Return [X, Y] of the center of cell containing provided text 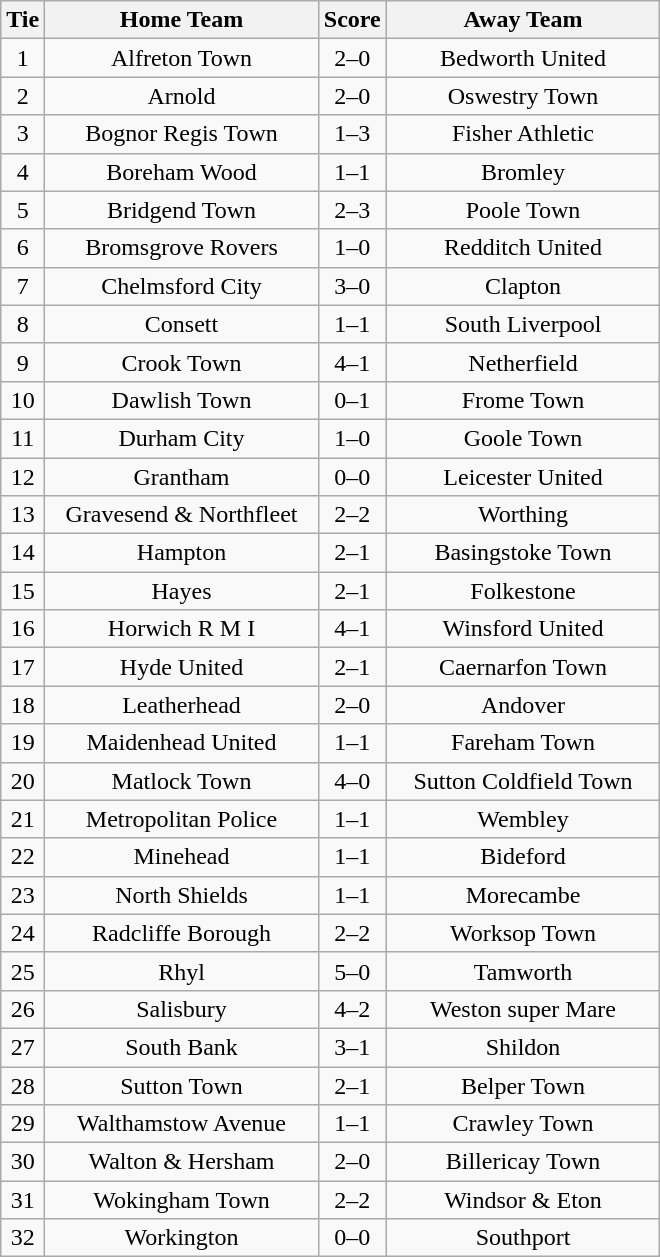
Minehead [182, 857]
Poole Town [523, 210]
24 [23, 933]
Basingstoke Town [523, 553]
Windsor & Eton [523, 1200]
1 [23, 58]
Gravesend & Northfleet [182, 515]
Arnold [182, 96]
Folkestone [523, 591]
7 [23, 286]
Dawlish Town [182, 400]
Crawley Town [523, 1124]
1–3 [352, 134]
6 [23, 248]
Goole Town [523, 438]
Hampton [182, 553]
Worthing [523, 515]
27 [23, 1047]
Billericay Town [523, 1162]
32 [23, 1238]
Wokingham Town [182, 1200]
Rhyl [182, 971]
Winsford United [523, 629]
Metropolitan Police [182, 819]
Hayes [182, 591]
18 [23, 705]
Oswestry Town [523, 96]
2 [23, 96]
10 [23, 400]
Maidenhead United [182, 743]
13 [23, 515]
8 [23, 324]
4 [23, 172]
Walthamstow Avenue [182, 1124]
Sutton Coldfield Town [523, 781]
Redditch United [523, 248]
Matlock Town [182, 781]
14 [23, 553]
Bridgend Town [182, 210]
Weston super Mare [523, 1009]
Clapton [523, 286]
16 [23, 629]
3–1 [352, 1047]
15 [23, 591]
Fisher Athletic [523, 134]
12 [23, 477]
4–2 [352, 1009]
Bideford [523, 857]
Leatherhead [182, 705]
11 [23, 438]
Fareham Town [523, 743]
28 [23, 1085]
Tamworth [523, 971]
Bromley [523, 172]
Caernarfon Town [523, 667]
4–0 [352, 781]
Southport [523, 1238]
0–1 [352, 400]
Wembley [523, 819]
Score [352, 20]
25 [23, 971]
Salisbury [182, 1009]
Hyde United [182, 667]
17 [23, 667]
Frome Town [523, 400]
Worksop Town [523, 933]
21 [23, 819]
Grantham [182, 477]
Durham City [182, 438]
3–0 [352, 286]
29 [23, 1124]
North Shields [182, 895]
Morecambe [523, 895]
Netherfield [523, 362]
5 [23, 210]
Consett [182, 324]
2–3 [352, 210]
Alfreton Town [182, 58]
Leicester United [523, 477]
Andover [523, 705]
31 [23, 1200]
Workington [182, 1238]
Sutton Town [182, 1085]
Bromsgrove Rovers [182, 248]
Shildon [523, 1047]
Bognor Regis Town [182, 134]
Radcliffe Borough [182, 933]
South Liverpool [523, 324]
Home Team [182, 20]
Belper Town [523, 1085]
Bedworth United [523, 58]
30 [23, 1162]
Horwich R M I [182, 629]
5–0 [352, 971]
South Bank [182, 1047]
9 [23, 362]
Tie [23, 20]
26 [23, 1009]
Boreham Wood [182, 172]
Chelmsford City [182, 286]
19 [23, 743]
Walton & Hersham [182, 1162]
3 [23, 134]
22 [23, 857]
20 [23, 781]
23 [23, 895]
Away Team [523, 20]
Crook Town [182, 362]
